Locate the cell with the specified text and output its [X, Y] center coordinate. 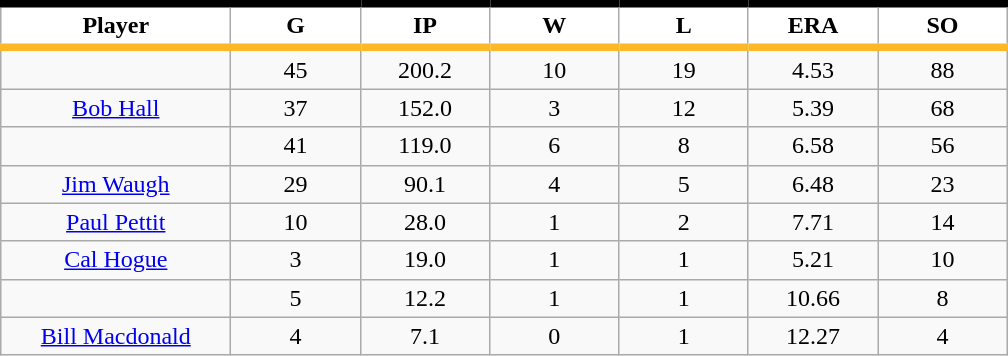
12.27 [812, 336]
10.66 [812, 298]
7.71 [812, 222]
119.0 [424, 146]
ERA [812, 26]
56 [942, 146]
28.0 [424, 222]
152.0 [424, 108]
29 [296, 184]
IP [424, 26]
SO [942, 26]
68 [942, 108]
Jim Waugh [116, 184]
6 [554, 146]
90.1 [424, 184]
12.2 [424, 298]
88 [942, 68]
Player [116, 26]
37 [296, 108]
Bill Macdonald [116, 336]
Cal Hogue [116, 260]
14 [942, 222]
6.58 [812, 146]
L [684, 26]
W [554, 26]
19 [684, 68]
41 [296, 146]
5.21 [812, 260]
4.53 [812, 68]
Paul Pettit [116, 222]
6.48 [812, 184]
5.39 [812, 108]
23 [942, 184]
Bob Hall [116, 108]
7.1 [424, 336]
0 [554, 336]
12 [684, 108]
2 [684, 222]
19.0 [424, 260]
200.2 [424, 68]
45 [296, 68]
G [296, 26]
